Detect which cell encompasses the target text, then output its (X, Y) center coordinate. 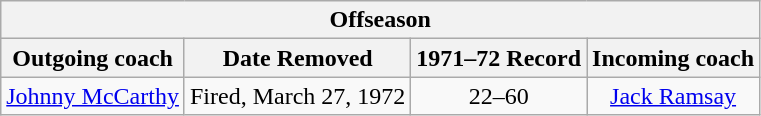
1971–72 Record (499, 58)
Jack Ramsay (674, 96)
Incoming coach (674, 58)
Offseason (380, 20)
Outgoing coach (93, 58)
Fired, March 27, 1972 (297, 96)
Date Removed (297, 58)
Johnny McCarthy (93, 96)
22–60 (499, 96)
